Scan for the cell matching the given text and deliver its [X, Y] coordinate at center. 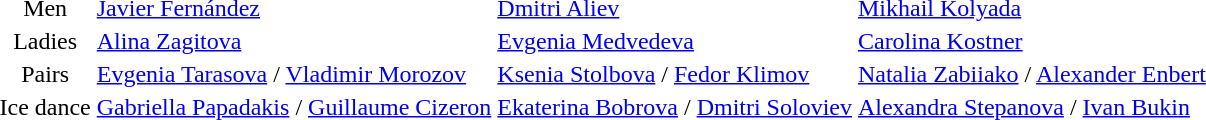
Alina Zagitova [294, 41]
Evgenia Tarasova / Vladimir Morozov [294, 74]
Evgenia Medvedeva [675, 41]
Ksenia Stolbova / Fedor Klimov [675, 74]
